Return (x, y) of the center of cell containing provided text 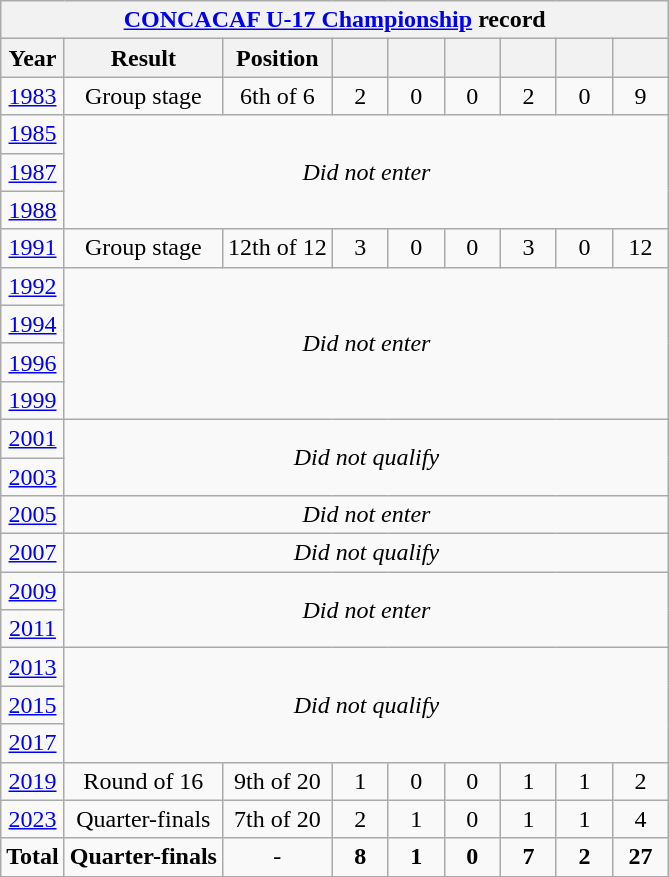
1992 (33, 286)
2019 (33, 781)
7th of 20 (277, 819)
12th of 12 (277, 248)
9 (640, 96)
- (277, 857)
1985 (33, 134)
Result (143, 58)
1988 (33, 210)
2003 (33, 477)
2009 (33, 591)
2007 (33, 553)
4 (640, 819)
8 (360, 857)
CONCACAF U-17 Championship record (335, 20)
Position (277, 58)
1999 (33, 400)
Year (33, 58)
1987 (33, 172)
7 (528, 857)
12 (640, 248)
1994 (33, 324)
9th of 20 (277, 781)
2011 (33, 629)
1996 (33, 362)
27 (640, 857)
Round of 16 (143, 781)
Total (33, 857)
1983 (33, 96)
2013 (33, 667)
2023 (33, 819)
2005 (33, 515)
2017 (33, 743)
2001 (33, 438)
6th of 6 (277, 96)
2015 (33, 705)
1991 (33, 248)
